Scan for the cell matching the given text and deliver its (X, Y) coordinate at center. 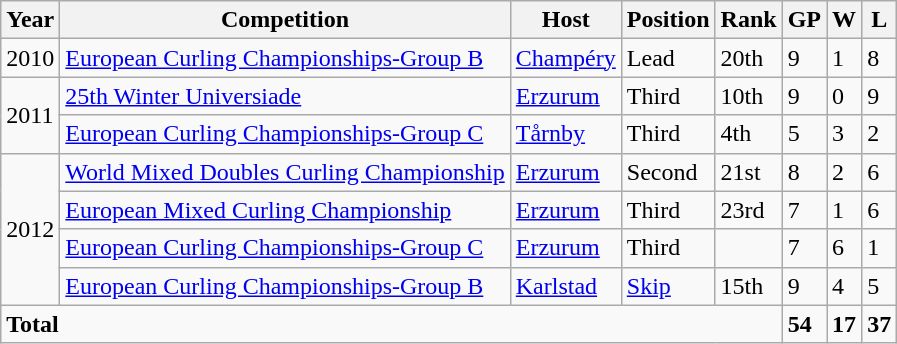
Rank (748, 20)
2010 (30, 58)
Position (668, 20)
Lead (668, 58)
2012 (30, 229)
Champéry (566, 58)
20th (748, 58)
World Mixed Doubles Curling Championship (285, 172)
Karlstad (566, 286)
Total (392, 324)
0 (844, 96)
Skip (668, 286)
4 (844, 286)
Competition (285, 20)
10th (748, 96)
54 (804, 324)
Host (566, 20)
Year (30, 20)
Tårnby (566, 134)
15th (748, 286)
European Mixed Curling Championship (285, 210)
GP (804, 20)
3 (844, 134)
17 (844, 324)
Second (668, 172)
W (844, 20)
25th Winter Universiade (285, 96)
37 (880, 324)
4th (748, 134)
2011 (30, 115)
23rd (748, 210)
21st (748, 172)
L (880, 20)
